For the text-containing cell, return its midpoint in (x, y) coordinate format. 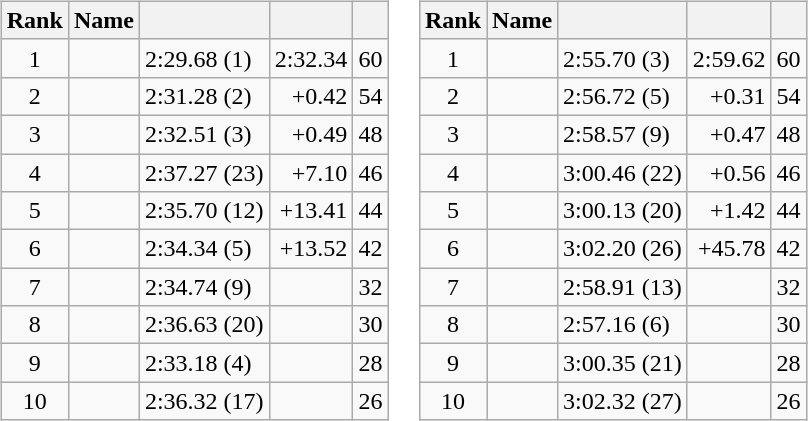
2:34.74 (9) (204, 287)
2:34.34 (5) (204, 249)
+0.42 (311, 96)
+0.56 (729, 173)
2:56.72 (5) (623, 96)
2:35.70 (12) (204, 211)
3:00.35 (21) (623, 363)
2:32.51 (3) (204, 134)
+7.10 (311, 173)
3:00.46 (22) (623, 173)
2:55.70 (3) (623, 58)
3:00.13 (20) (623, 211)
2:57.16 (6) (623, 325)
2:37.27 (23) (204, 173)
2:59.62 (729, 58)
2:31.28 (2) (204, 96)
+1.42 (729, 211)
3:02.32 (27) (623, 401)
2:58.57 (9) (623, 134)
+13.52 (311, 249)
2:32.34 (311, 58)
+45.78 (729, 249)
+0.31 (729, 96)
2:29.68 (1) (204, 58)
2:36.63 (20) (204, 325)
+0.49 (311, 134)
2:33.18 (4) (204, 363)
+13.41 (311, 211)
+0.47 (729, 134)
3:02.20 (26) (623, 249)
2:58.91 (13) (623, 287)
2:36.32 (17) (204, 401)
